Capture the cell that displays the provided text and extract its (x, y) central coordinate. 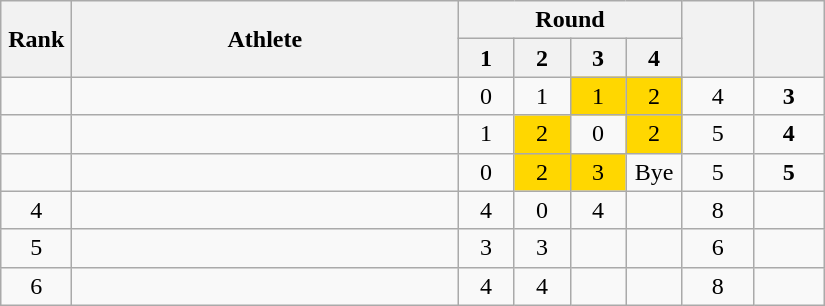
Athlete (265, 39)
Bye (654, 172)
Rank (36, 39)
Round (570, 20)
